Identify which cell holds the provided text, then report its [X, Y] central coordinate. 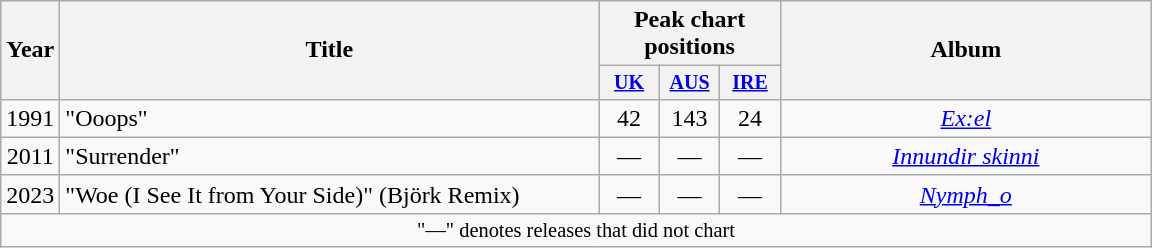
"—" denotes releases that did not chart [576, 230]
"Ooops" [330, 118]
Title [330, 50]
Innundir skinni [966, 156]
"Surrender" [330, 156]
143 [689, 118]
Peak chart positions [690, 34]
Album [966, 50]
Nymph_o [966, 194]
AUS [689, 82]
24 [750, 118]
Ex:el [966, 118]
42 [629, 118]
UK [629, 82]
2011 [30, 156]
1991 [30, 118]
Year [30, 50]
2023 [30, 194]
"Woe (I See It from Your Side)" (Björk Remix) [330, 194]
IRE [750, 82]
